From the cell containing the given text, extract its center point as [x, y] coordinate. 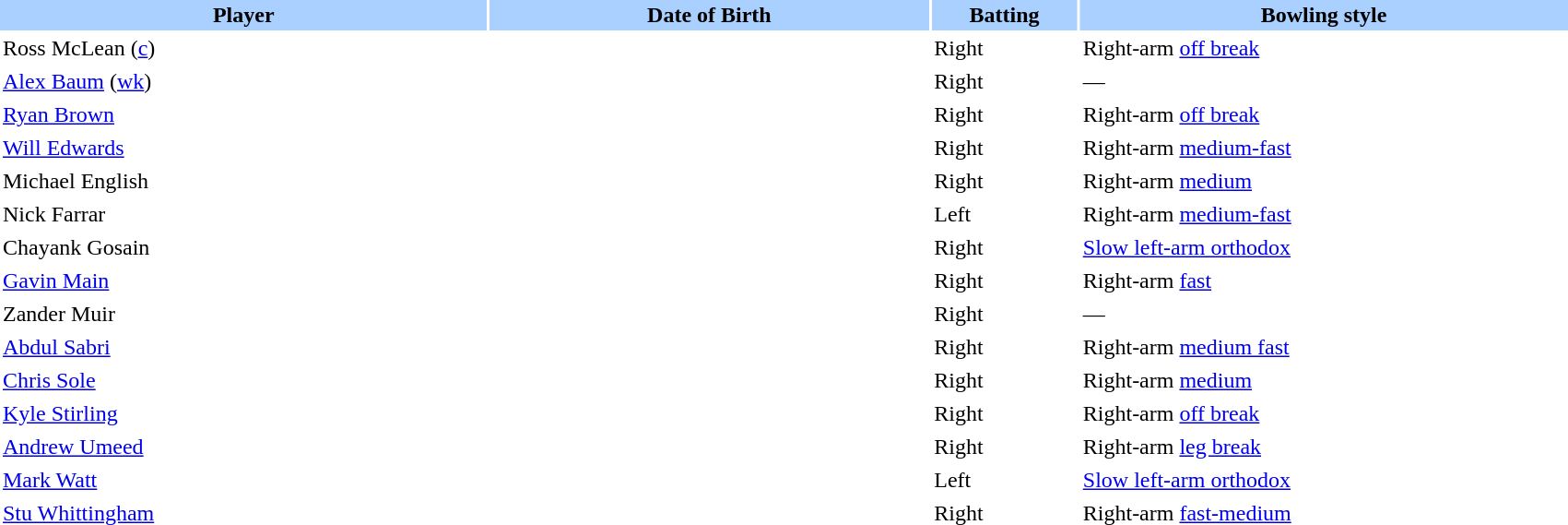
Bowling style [1324, 15]
Kyle Stirling [243, 413]
Mark Watt [243, 480]
Chris Sole [243, 380]
Date of Birth [710, 15]
Will Edwards [243, 148]
Andrew Umeed [243, 447]
Chayank Gosain [243, 247]
Alex Baum (wk) [243, 81]
Ryan Brown [243, 114]
Batting [1005, 15]
Abdul Sabri [243, 347]
Zander Muir [243, 314]
Gavin Main [243, 280]
Ross McLean (c) [243, 48]
Right-arm medium fast [1324, 347]
Michael English [243, 181]
Player [243, 15]
Nick Farrar [243, 214]
Right-arm fast [1324, 280]
Right-arm leg break [1324, 447]
